For the text-containing cell, return its midpoint in [X, Y] coordinate format. 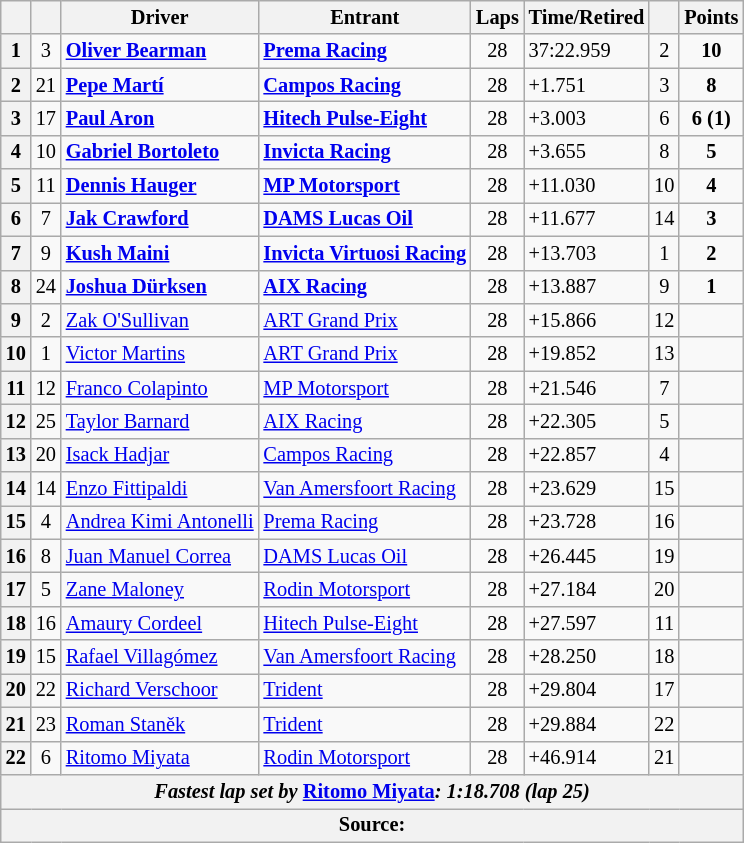
Franco Colapinto [160, 388]
+22.857 [587, 455]
+28.250 [587, 657]
Juan Manuel Correa [160, 556]
Invicta Virtuosi Racing [365, 253]
Roman Staněk [160, 724]
+23.728 [587, 522]
Ritomo Miyata [160, 758]
Isack Hadjar [160, 455]
Zak O'Sullivan [160, 320]
Pepe Martí [160, 85]
Kush Maini [160, 253]
Dennis Hauger [160, 186]
Entrant [365, 17]
Victor Martins [160, 354]
Fastest lap set by Ritomo Miyata: 1:18.708 (lap 25) [372, 791]
Gabriel Bortoleto [160, 152]
+21.546 [587, 388]
Andrea Kimi Antonelli [160, 522]
+1.751 [587, 85]
+26.445 [587, 556]
+3.003 [587, 118]
+15.866 [587, 320]
Source: [372, 825]
Joshua Dürksen [160, 287]
+3.655 [587, 152]
Laps [498, 17]
+13.887 [587, 287]
+22.305 [587, 421]
25 [46, 421]
Oliver Bearman [160, 51]
Amaury Cordeel [160, 623]
6 (1) [711, 118]
+29.804 [587, 690]
+29.884 [587, 724]
Taylor Barnard [160, 421]
24 [46, 287]
+11.030 [587, 186]
+27.597 [587, 623]
37:22.959 [587, 51]
Richard Verschoor [160, 690]
+19.852 [587, 354]
Driver [160, 17]
Jak Crawford [160, 219]
Time/Retired [587, 17]
Paul Aron [160, 118]
Points [711, 17]
Invicta Racing [365, 152]
Rafael Villagómez [160, 657]
+46.914 [587, 758]
+13.703 [587, 253]
Enzo Fittipaldi [160, 489]
Zane Maloney [160, 589]
+27.184 [587, 589]
+11.677 [587, 219]
+23.629 [587, 489]
23 [46, 724]
